Scan for the cell matching the given text and deliver its (X, Y) coordinate at center. 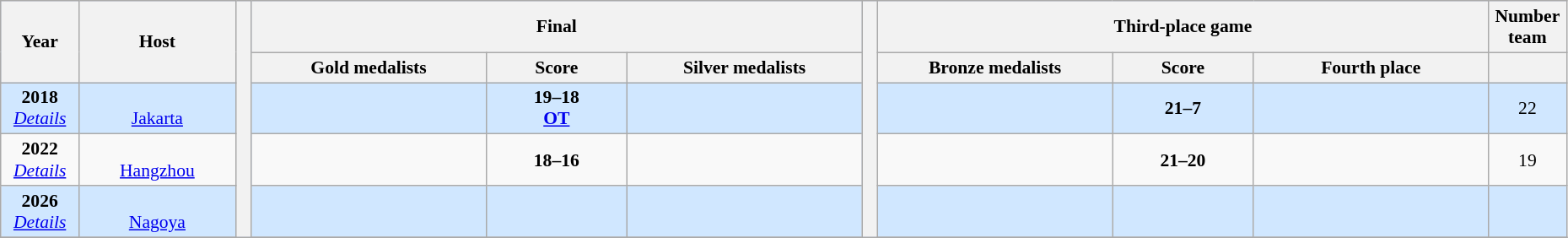
Host (158, 42)
Final (557, 27)
2018 Details (40, 108)
Year (40, 42)
Third-place game (1183, 27)
Jakarta (158, 108)
Number team (1527, 27)
Gold medalists (369, 68)
21–20 (1183, 160)
Bronze medalists (994, 68)
Nagoya (158, 211)
22 (1527, 108)
2022 Details (40, 160)
Fourth place (1371, 68)
Silver medalists (744, 68)
2026 Details (40, 211)
18–16 (557, 160)
19–18 OT (557, 108)
19 (1527, 160)
21–7 (1183, 108)
Hangzhou (158, 160)
